Provide the [x, y] coordinate of the cell's center where the given text is located.  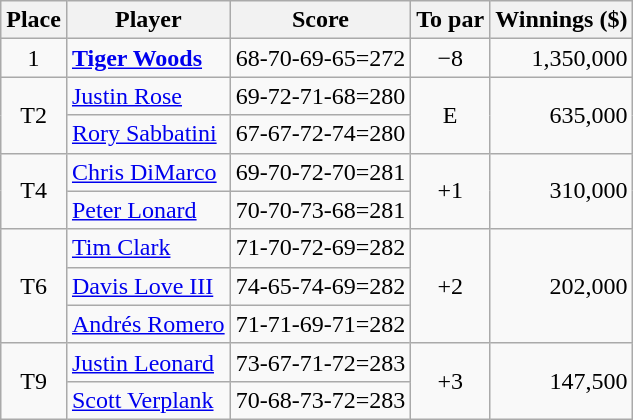
73-67-71-72=283 [320, 362]
Scott Verplank [148, 400]
69-72-71-68=280 [320, 96]
Davis Love III [148, 286]
T9 [34, 381]
Rory Sabbatini [148, 134]
Peter Lonard [148, 210]
Place [34, 20]
To par [450, 20]
Tiger Woods [148, 58]
Score [320, 20]
Chris DiMarco [148, 172]
E [450, 115]
202,000 [562, 286]
+2 [450, 286]
Winnings ($) [562, 20]
Andrés Romero [148, 324]
T2 [34, 115]
67-67-72-74=280 [320, 134]
T4 [34, 191]
70-68-73-72=283 [320, 400]
−8 [450, 58]
+1 [450, 191]
147,500 [562, 381]
+3 [450, 381]
68-70-69-65=272 [320, 58]
Justin Rose [148, 96]
1 [34, 58]
71-70-72-69=282 [320, 248]
71-71-69-71=282 [320, 324]
T6 [34, 286]
Tim Clark [148, 248]
635,000 [562, 115]
1,350,000 [562, 58]
310,000 [562, 191]
Justin Leonard [148, 362]
69-70-72-70=281 [320, 172]
74-65-74-69=282 [320, 286]
Player [148, 20]
70-70-73-68=281 [320, 210]
